Determine the (X, Y) coordinate at the center of the cell enclosing the given text.  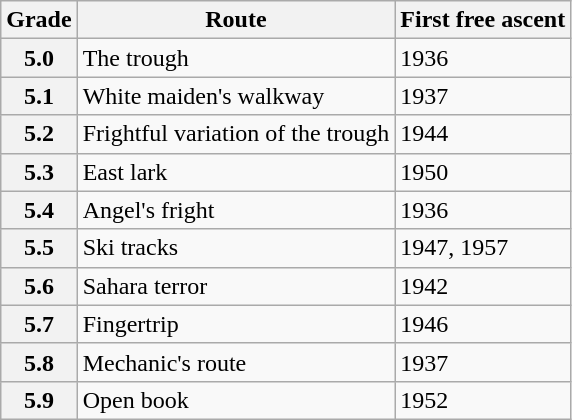
5.1 (39, 96)
5.0 (39, 58)
1952 (483, 400)
White maiden's walkway (236, 96)
1946 (483, 324)
Sahara terror (236, 286)
5.7 (39, 324)
1947, 1957 (483, 248)
5.6 (39, 286)
5.8 (39, 362)
Fingertrip (236, 324)
Route (236, 20)
East lark (236, 172)
1950 (483, 172)
Angel's fright (236, 210)
1944 (483, 134)
5.9 (39, 400)
5.4 (39, 210)
Frightful variation of the trough (236, 134)
First free ascent (483, 20)
1942 (483, 286)
5.2 (39, 134)
Grade (39, 20)
Mechanic's route (236, 362)
5.3 (39, 172)
The trough (236, 58)
Ski tracks (236, 248)
Open book (236, 400)
5.5 (39, 248)
